Search for the cell housing the specified text and yield its [x, y] center coordinate. 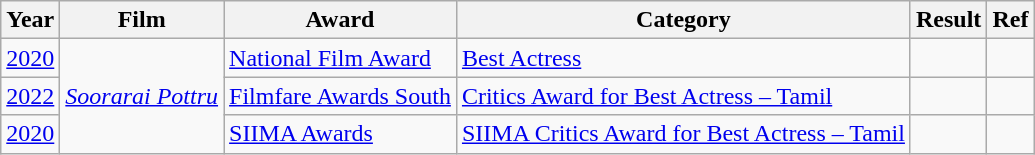
SIIMA Awards [340, 134]
Film [142, 20]
Soorarai Pottru [142, 96]
Filmfare Awards South [340, 96]
Ref [1010, 20]
National Film Award [340, 58]
Best Actress [683, 58]
Critics Award for Best Actress – Tamil [683, 96]
Category [683, 20]
SIIMA Critics Award for Best Actress – Tamil [683, 134]
Award [340, 20]
2022 [30, 96]
Year [30, 20]
Result [948, 20]
